Provide the (x, y) coordinate of the cell's center where the given text is located.  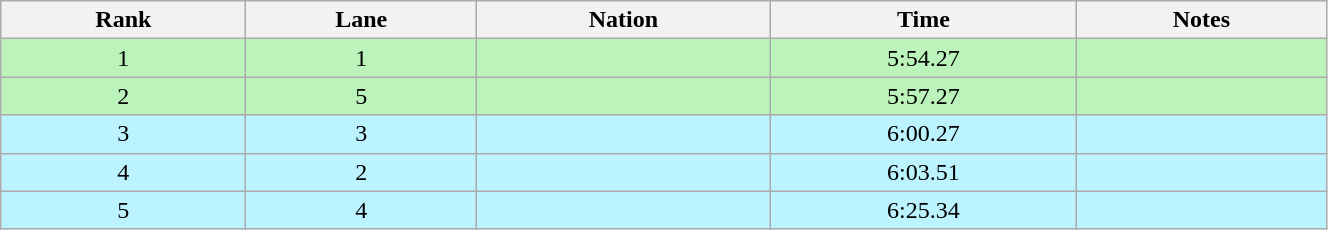
5:57.27 (923, 96)
6:03.51 (923, 172)
6:00.27 (923, 134)
Notes (1201, 20)
5:54.27 (923, 58)
Lane (362, 20)
Time (923, 20)
6:25.34 (923, 210)
Nation (623, 20)
Rank (124, 20)
